Locate the cell with the specified text and output its [X, Y] center coordinate. 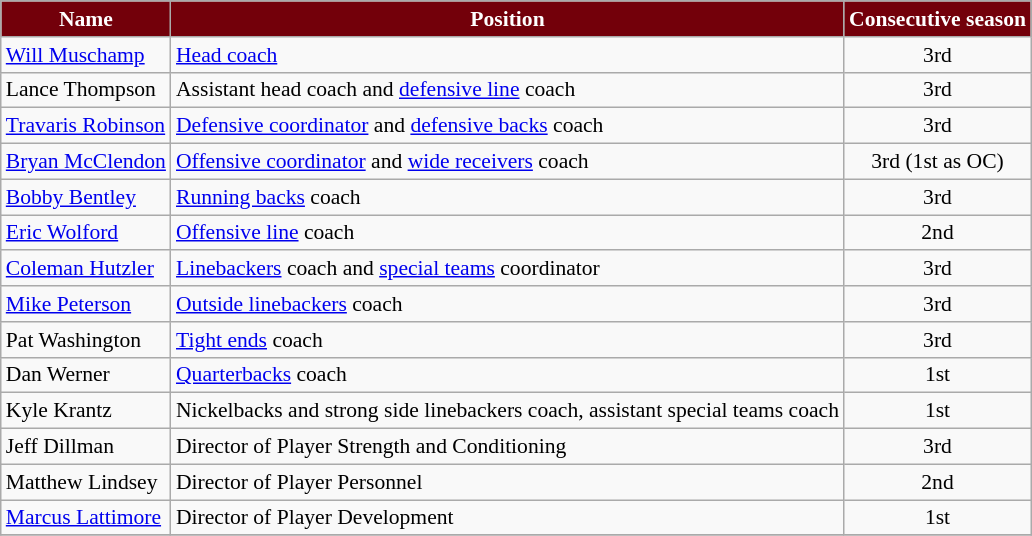
Marcus Lattimore [86, 518]
Lance Thompson [86, 90]
Dan Werner [86, 375]
Name [86, 19]
Consecutive season [938, 19]
Will Muschamp [86, 55]
Coleman Hutzler [86, 269]
Bryan McClendon [86, 162]
Linebackers coach and special teams coordinator [508, 269]
Director of Player Personnel [508, 482]
Pat Washington [86, 340]
Director of Player Development [508, 518]
Director of Player Strength and Conditioning [508, 447]
3rd (1st as OC) [938, 162]
Offensive coordinator and wide receivers coach [508, 162]
Jeff Dillman [86, 447]
Travaris Robinson [86, 126]
Matthew Lindsey [86, 482]
Assistant head coach and defensive line coach [508, 90]
Nickelbacks and strong side linebackers coach, assistant special teams coach [508, 411]
Running backs coach [508, 197]
Eric Wolford [86, 233]
Tight ends coach [508, 340]
Head coach [508, 55]
Kyle Krantz [86, 411]
Defensive coordinator and defensive backs coach [508, 126]
Position [508, 19]
Outside linebackers coach [508, 304]
Bobby Bentley [86, 197]
Mike Peterson [86, 304]
Offensive line coach [508, 233]
Quarterbacks coach [508, 375]
